Determine the (X, Y) coordinate at the center of the cell enclosing the given text.  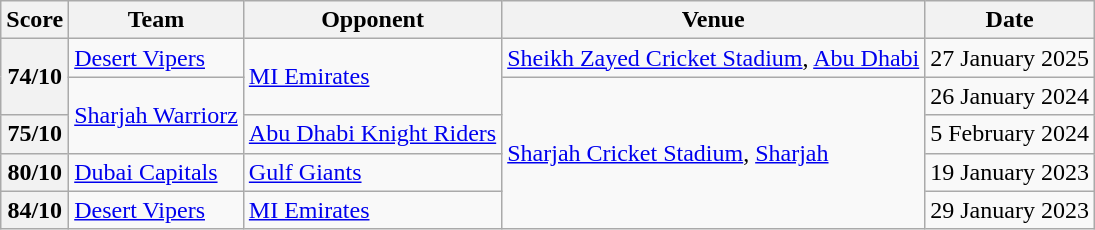
Sharjah Warriorz (156, 115)
26 January 2024 (1010, 96)
74/10 (35, 77)
29 January 2023 (1010, 210)
Opponent (372, 20)
Dubai Capitals (156, 172)
Sheikh Zayed Cricket Stadium, Abu Dhabi (714, 58)
27 January 2025 (1010, 58)
75/10 (35, 134)
Score (35, 20)
Team (156, 20)
Abu Dhabi Knight Riders (372, 134)
84/10 (35, 210)
5 February 2024 (1010, 134)
Date (1010, 20)
19 January 2023 (1010, 172)
Venue (714, 20)
80/10 (35, 172)
Gulf Giants (372, 172)
Sharjah Cricket Stadium, Sharjah (714, 153)
